Pinpoint the cell where the given text exists, returning its (x, y) midpoint coordinate. 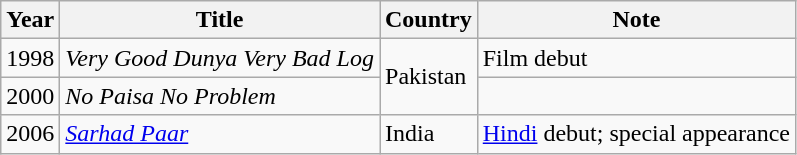
Country (429, 20)
No Paisa No Problem (220, 96)
Sarhad Paar (220, 134)
Very Good Dunya Very Bad Log (220, 58)
Note (636, 20)
Title (220, 20)
2000 (30, 96)
1998 (30, 58)
2006 (30, 134)
India (429, 134)
Hindi debut; special appearance (636, 134)
Year (30, 20)
Pakistan (429, 77)
Film debut (636, 58)
